Return the [x, y] coordinate for the center point of the cell that contains the specified text.  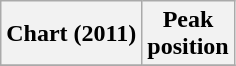
Chart (2011) [72, 34]
Peakposition [188, 34]
